Scan for the cell matching the given text and deliver its [x, y] coordinate at center. 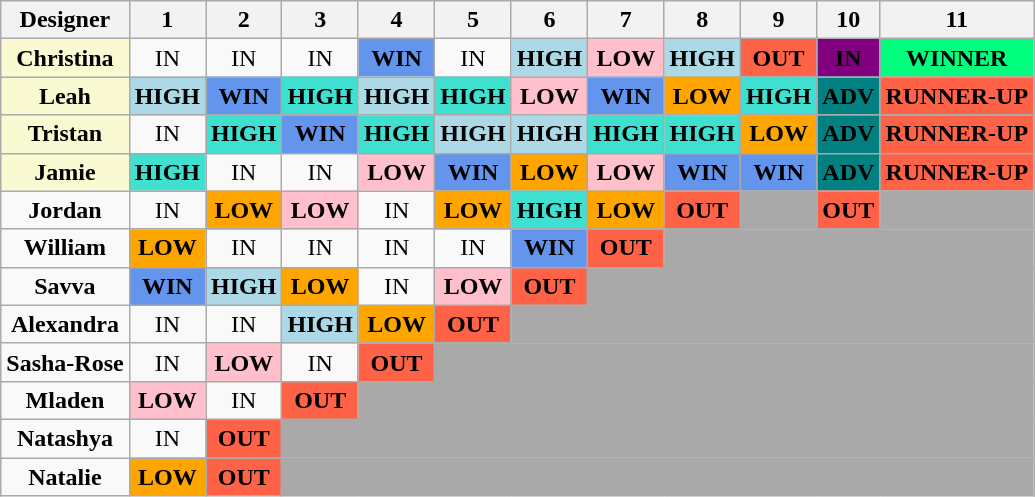
11 [957, 20]
Jamie [65, 172]
5 [473, 20]
Natashya [65, 438]
4 [396, 20]
10 [848, 20]
Christina [65, 58]
Mladen [65, 400]
Natalie [65, 477]
WINNER [957, 58]
3 [320, 20]
Alexandra [65, 324]
Designer [65, 20]
9 [778, 20]
Leah [65, 96]
William [65, 248]
7 [626, 20]
1 [167, 20]
8 [702, 20]
6 [549, 20]
Jordan [65, 210]
2 [244, 20]
Savva [65, 286]
Sasha-Rose [65, 362]
Tristan [65, 134]
